Return (x, y) of the center of cell containing provided text 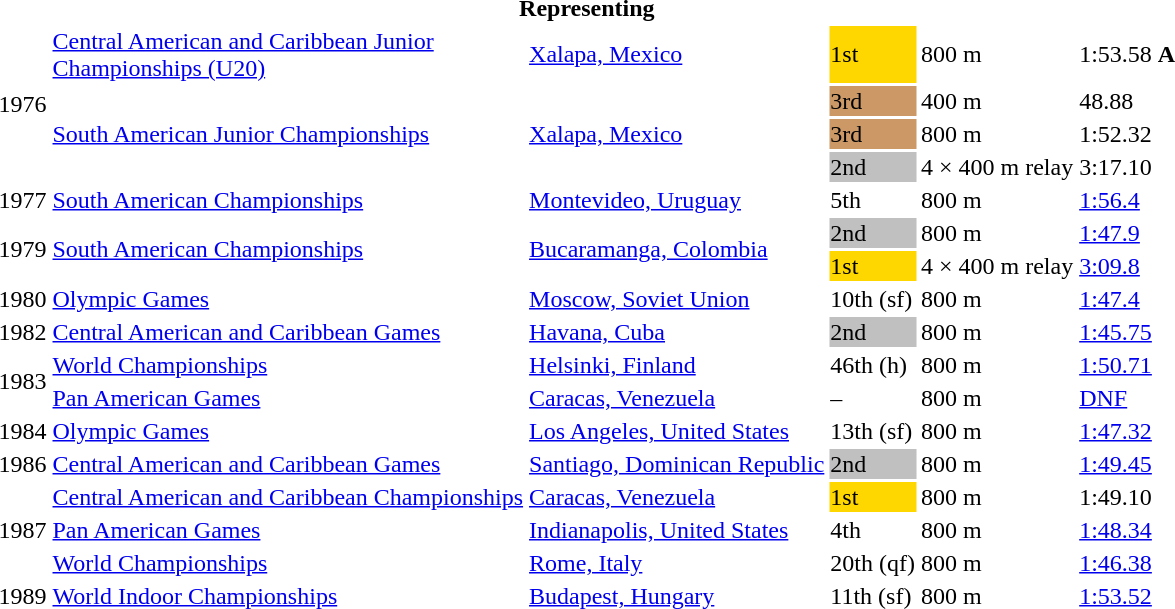
Rome, Italy (677, 563)
Moscow, Soviet Union (677, 299)
46th (h) (873, 365)
Indianapolis, United States (677, 530)
400 m (998, 101)
20th (qf) (873, 563)
– (873, 398)
Los Angeles, United States (677, 431)
South American Junior Championships (288, 134)
Helsinki, Finland (677, 365)
Montevideo, Uruguay (677, 200)
Central American and Caribbean Championships (288, 497)
5th (873, 200)
4th (873, 530)
Bucaramanga, Colombia (677, 250)
13th (sf) (873, 431)
10th (sf) (873, 299)
Havana, Cuba (677, 332)
Central American and Caribbean JuniorChampionships (U20) (288, 54)
Santiago, Dominican Republic (677, 464)
